Find where the given text appears and provide that cell's center as (x, y) coordinate. 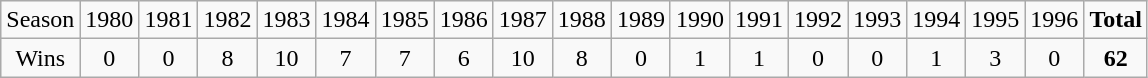
Season (40, 20)
1994 (936, 20)
1983 (286, 20)
Total (1116, 20)
1996 (1054, 20)
Wins (40, 58)
1990 (700, 20)
1985 (404, 20)
1993 (878, 20)
1982 (228, 20)
1987 (522, 20)
3 (996, 58)
1991 (758, 20)
1988 (582, 20)
1989 (640, 20)
1986 (464, 20)
1984 (346, 20)
1981 (168, 20)
62 (1116, 58)
1980 (110, 20)
1995 (996, 20)
6 (464, 58)
1992 (818, 20)
